Output the (X, Y) coordinate of the center of the cell containing the given text.  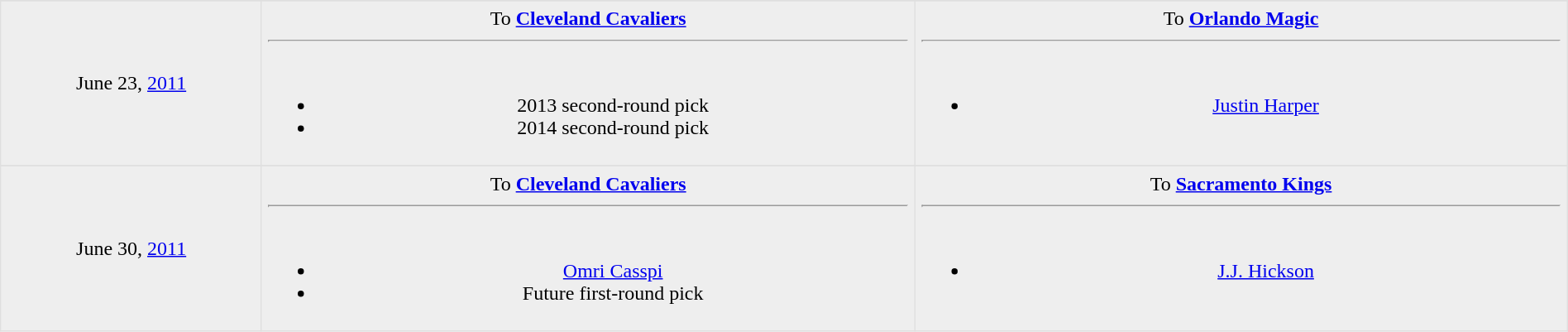
To Orlando Magic Justin Harper (1241, 84)
To Sacramento Kings J.J. Hickson (1241, 248)
June 30, 2011 (131, 248)
To Cleveland Cavaliers Omri CasspiFuture first-round pick (587, 248)
June 23, 2011 (131, 84)
To Cleveland Cavaliers2013 second-round pick2014 second-round pick (587, 84)
